Return [X, Y] of the center of cell containing provided text 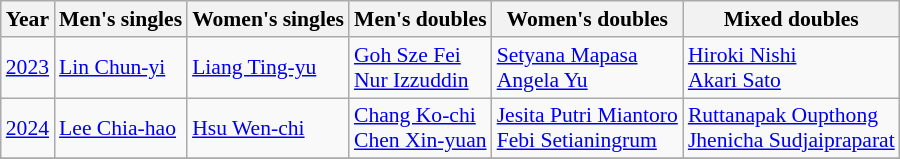
Year [28, 19]
Setyana Mapasa Angela Yu [588, 68]
2023 [28, 68]
Women's doubles [588, 19]
Goh Sze Fei Nur Izzuddin [420, 68]
Hsu Wen-chi [268, 128]
Hiroki Nishi Akari Sato [792, 68]
Jesita Putri Miantoro Febi Setianingrum [588, 128]
Chang Ko-chi Chen Xin-yuan [420, 128]
Lee Chia-hao [120, 128]
2024 [28, 128]
Lin Chun-yi [120, 68]
Liang Ting-yu [268, 68]
Ruttanapak Oupthong Jhenicha Sudjaipraparat [792, 128]
Women's singles [268, 19]
Men's doubles [420, 19]
Men's singles [120, 19]
Mixed doubles [792, 19]
